Pinpoint the cell where the given text exists, returning its [x, y] midpoint coordinate. 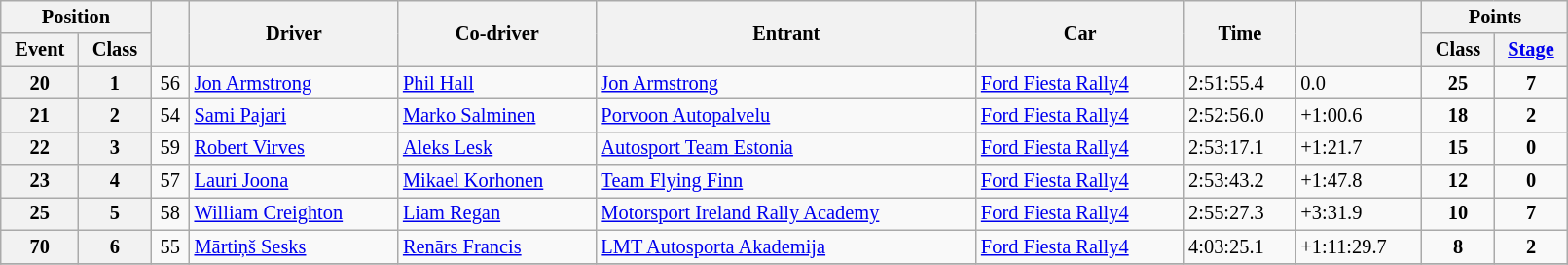
4 [115, 181]
54 [170, 115]
70 [40, 246]
20 [40, 83]
59 [170, 148]
18 [1458, 115]
2:53:43.2 [1240, 181]
Lauri Joona [294, 181]
3 [115, 148]
15 [1458, 148]
55 [170, 246]
Mārtiņš Sesks [294, 246]
Marko Salminen [496, 115]
+3:31.9 [1359, 213]
57 [170, 181]
Points [1495, 17]
8 [1458, 246]
21 [40, 115]
Aleks Lesk [496, 148]
+1:21.7 [1359, 148]
23 [40, 181]
Motorsport Ireland Rally Academy [786, 213]
Position [76, 17]
6 [115, 246]
Event [40, 50]
12 [1458, 181]
2:52:56.0 [1240, 115]
+1:47.8 [1359, 181]
Autosport Team Estonia [786, 148]
Liam Regan [496, 213]
Time [1240, 33]
Team Flying Finn [786, 181]
10 [1458, 213]
+1:00.6 [1359, 115]
Stage [1531, 50]
Mikael Korhonen [496, 181]
Entrant [786, 33]
Sami Pajari [294, 115]
Phil Hall [496, 83]
22 [40, 148]
0.0 [1359, 83]
Renārs Francis [496, 246]
2:51:55.4 [1240, 83]
5 [115, 213]
58 [170, 213]
+1:11:29.7 [1359, 246]
4:03:25.1 [1240, 246]
William Creighton [294, 213]
56 [170, 83]
2:55:27.3 [1240, 213]
Porvoon Autopalvelu [786, 115]
Co-driver [496, 33]
Driver [294, 33]
1 [115, 83]
Robert Virves [294, 148]
2:53:17.1 [1240, 148]
Car [1080, 33]
LMT Autosporta Akademija [786, 246]
